Search for the cell housing the specified text and yield its (x, y) center coordinate. 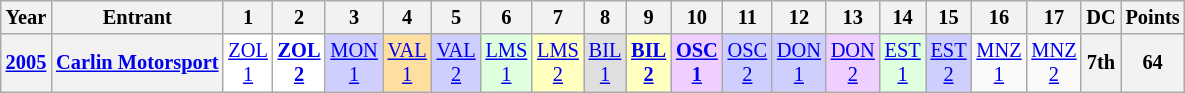
11 (748, 17)
16 (998, 17)
MNZ1 (998, 63)
17 (1054, 17)
5 (456, 17)
Year (26, 17)
64 (1153, 63)
BIL1 (606, 63)
6 (507, 17)
3 (354, 17)
7th (1100, 63)
DON2 (853, 63)
DON1 (799, 63)
14 (903, 17)
10 (697, 17)
OSC2 (748, 63)
DC (1100, 17)
ZOL1 (248, 63)
13 (853, 17)
MON1 (354, 63)
7 (558, 17)
1 (248, 17)
VAL1 (408, 63)
EST1 (903, 63)
15 (949, 17)
LMS2 (558, 63)
BIL2 (648, 63)
2 (300, 17)
VAL2 (456, 63)
9 (648, 17)
8 (606, 17)
Carlin Motorsport (137, 63)
12 (799, 17)
2005 (26, 63)
ZOL2 (300, 63)
Points (1153, 17)
LMS1 (507, 63)
EST2 (949, 63)
Entrant (137, 17)
OSC1 (697, 63)
4 (408, 17)
MNZ2 (1054, 63)
